Identify which cell holds the provided text, then report its (X, Y) central coordinate. 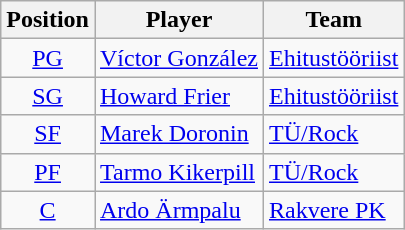
Team (333, 20)
Player (178, 20)
PG (48, 58)
Position (48, 20)
Marek Doronin (178, 134)
Howard Frier (178, 96)
PF (48, 172)
Ardo Ärmpalu (178, 210)
Tarmo Kikerpill (178, 172)
C (48, 210)
Rakvere PK (333, 210)
SF (48, 134)
SG (48, 96)
Víctor González (178, 58)
